Scan for the cell matching the given text and deliver its [X, Y] coordinate at center. 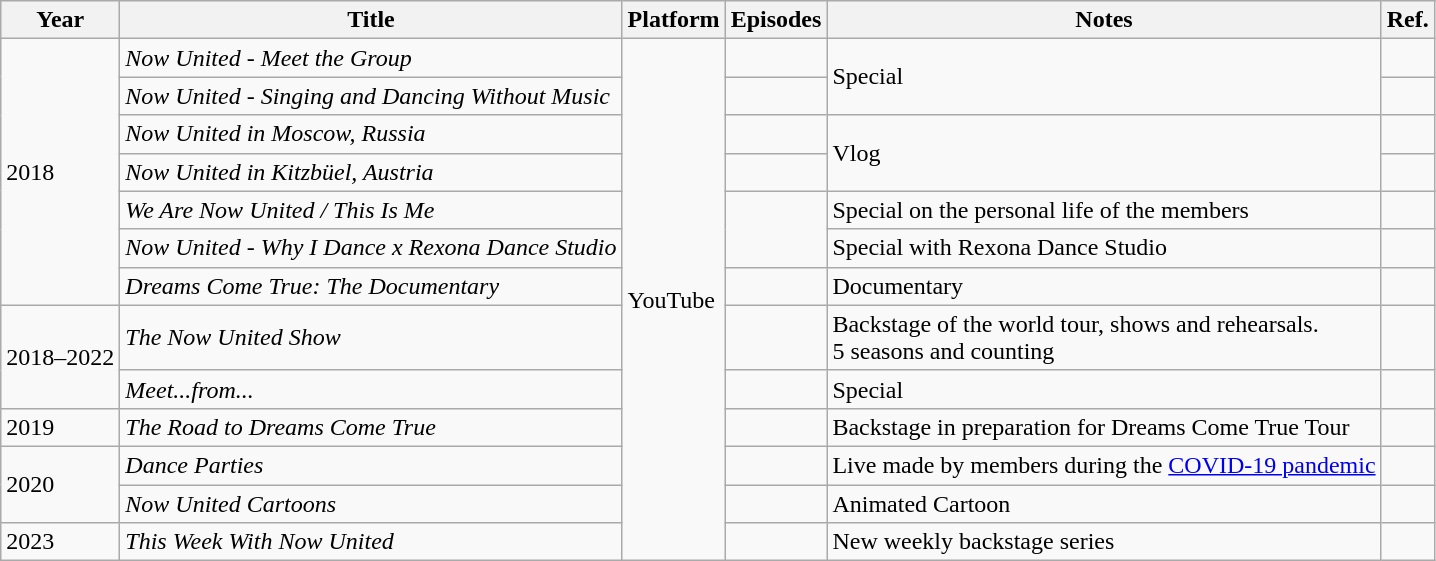
The Now United Show [371, 338]
Title [371, 20]
Now United in Moscow, Russia [371, 134]
Now United Cartoons [371, 503]
Documentary [1104, 286]
This Week With Now United [371, 542]
Dance Parties [371, 465]
2019 [60, 427]
Now United in Kitzbüel, Austria [371, 172]
YouTube [674, 300]
Dreams Come True: The Documentary [371, 286]
Backstage of the world tour, shows and rehearsals.5 seasons and counting [1104, 338]
Now United - Singing and Dancing Without Music [371, 96]
Ref. [1408, 20]
Episodes [776, 20]
We Are Now United / This Is Me [371, 210]
2023 [60, 542]
Platform [674, 20]
Now United - Meet the Group [371, 58]
New weekly backstage series [1104, 542]
Notes [1104, 20]
Live made by members during the COVID-19 pandemic [1104, 465]
Now United - Why I Dance x Rexona Dance Studio [371, 248]
Animated Cartoon [1104, 503]
Backstage in preparation for Dreams Come True Tour [1104, 427]
Special on the personal life of the members [1104, 210]
2018–2022 [60, 356]
Year [60, 20]
Meet...from... [371, 389]
Special with Rexona Dance Studio [1104, 248]
2020 [60, 484]
The Road to Dreams Come True [371, 427]
Vlog [1104, 153]
2018 [60, 172]
